From the cell containing the given text, extract its center point as [X, Y] coordinate. 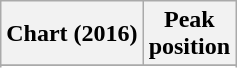
Peak position [189, 34]
Chart (2016) [72, 34]
